Return the [x, y] coordinate for the center point of the cell that contains the specified text.  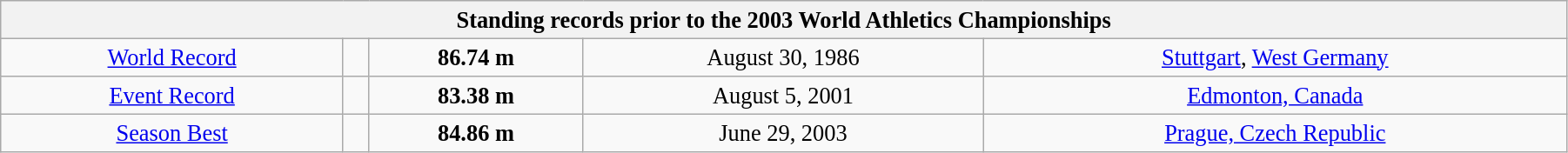
World Record [172, 57]
84.86 m [476, 133]
Stuttgart, West Germany [1275, 57]
83.38 m [476, 95]
86.74 m [476, 57]
August 5, 2001 [783, 95]
Season Best [172, 133]
August 30, 1986 [783, 57]
June 29, 2003 [783, 133]
Standing records prior to the 2003 World Athletics Championships [784, 19]
Prague, Czech Republic [1275, 133]
Event Record [172, 95]
Edmonton, Canada [1275, 95]
